Search for the cell housing the specified text and yield its [x, y] center coordinate. 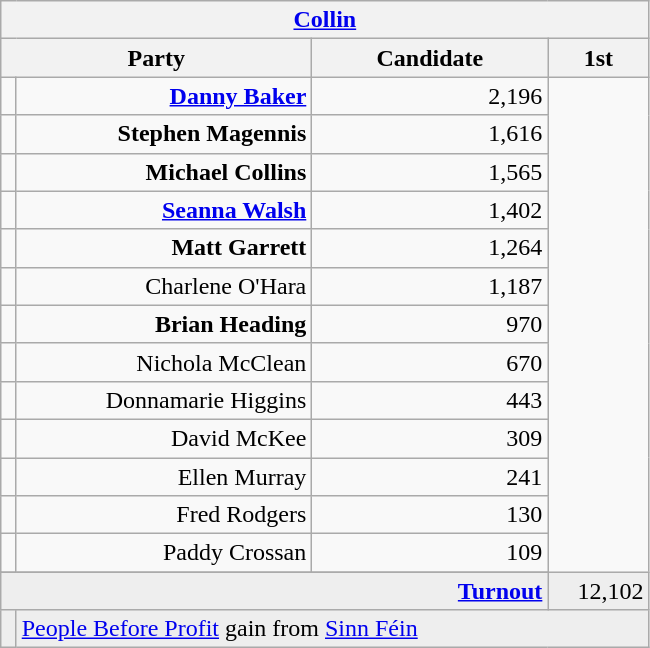
Collin [325, 20]
309 [430, 438]
Donnamarie Higgins [164, 400]
Michael Collins [164, 172]
Stephen Magennis [164, 134]
1,565 [430, 172]
Candidate [430, 58]
David McKee [164, 438]
Charlene O'Hara [164, 286]
Party [156, 58]
Ellen Murray [164, 477]
1,187 [430, 286]
Matt Garrett [164, 248]
109 [430, 553]
670 [430, 362]
1,264 [430, 248]
241 [430, 477]
443 [430, 400]
12,102 [598, 591]
Danny Baker [164, 96]
Brian Heading [164, 324]
Seanna Walsh [164, 210]
Turnout [274, 591]
1,616 [430, 134]
130 [430, 515]
970 [430, 324]
People Before Profit gain from Sinn Féin [332, 629]
Fred Rodgers [164, 515]
1st [598, 58]
Paddy Crossan [164, 553]
2,196 [430, 96]
1,402 [430, 210]
Nichola McClean [164, 362]
